Search for the cell housing the specified text and yield its [X, Y] center coordinate. 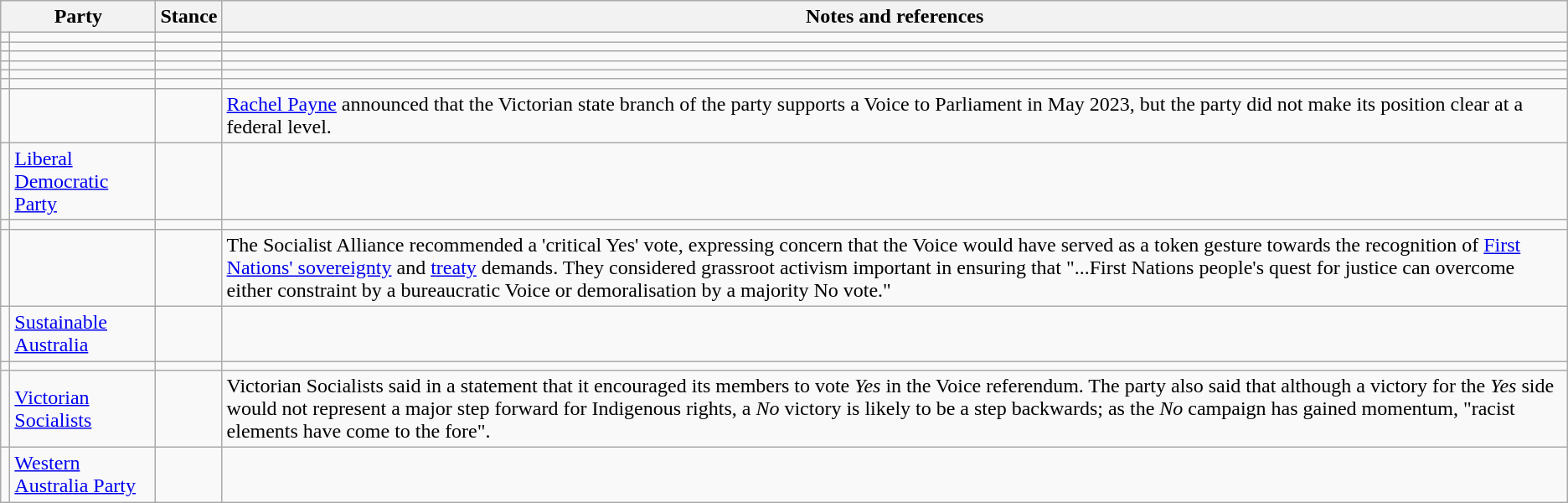
Sustainable Australia [83, 334]
Western Australia Party [83, 474]
Liberal Democratic Party [83, 181]
Stance [189, 17]
Victorian Socialists [83, 409]
Party [79, 17]
Notes and references [895, 17]
